Pinpoint the cell where the given text exists, returning its [x, y] midpoint coordinate. 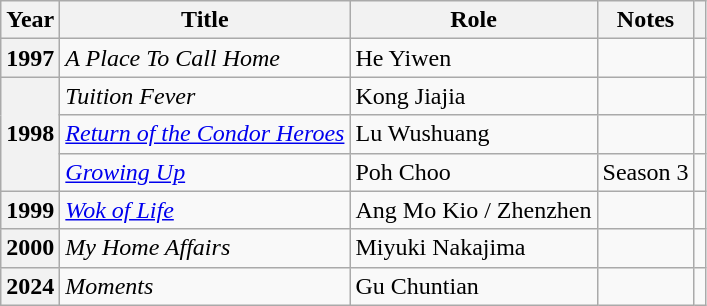
Gu Chuntian [474, 286]
2024 [30, 286]
1998 [30, 134]
Title [205, 20]
Lu Wushuang [474, 134]
Kong Jiajia [474, 96]
A Place To Call Home [205, 58]
Miyuki Nakajima [474, 248]
1997 [30, 58]
Moments [205, 286]
My Home Affairs [205, 248]
He Yiwen [474, 58]
Season 3 [646, 172]
Return of the Condor Heroes [205, 134]
2000 [30, 248]
Growing Up [205, 172]
1999 [30, 210]
Role [474, 20]
Wok of Life [205, 210]
Notes [646, 20]
Tuition Fever [205, 96]
Poh Choo [474, 172]
Year [30, 20]
Ang Mo Kio / Zhenzhen [474, 210]
